Identify which cell holds the provided text, then report its (X, Y) central coordinate. 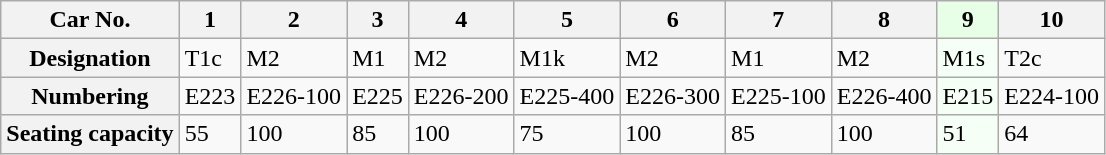
T2c (1052, 58)
M1k (567, 58)
4 (461, 20)
Designation (90, 58)
E226-300 (673, 96)
M1s (968, 58)
5 (567, 20)
E226-400 (884, 96)
E226-100 (294, 96)
6 (673, 20)
Car No. (90, 20)
E225-400 (567, 96)
E226-200 (461, 96)
9 (968, 20)
55 (210, 134)
T1c (210, 58)
E225 (378, 96)
2 (294, 20)
75 (567, 134)
E225-100 (779, 96)
64 (1052, 134)
8 (884, 20)
E215 (968, 96)
Numbering (90, 96)
3 (378, 20)
51 (968, 134)
E224-100 (1052, 96)
E223 (210, 96)
7 (779, 20)
Seating capacity (90, 134)
10 (1052, 20)
1 (210, 20)
